Pinpoint the cell where the given text exists, returning its [X, Y] midpoint coordinate. 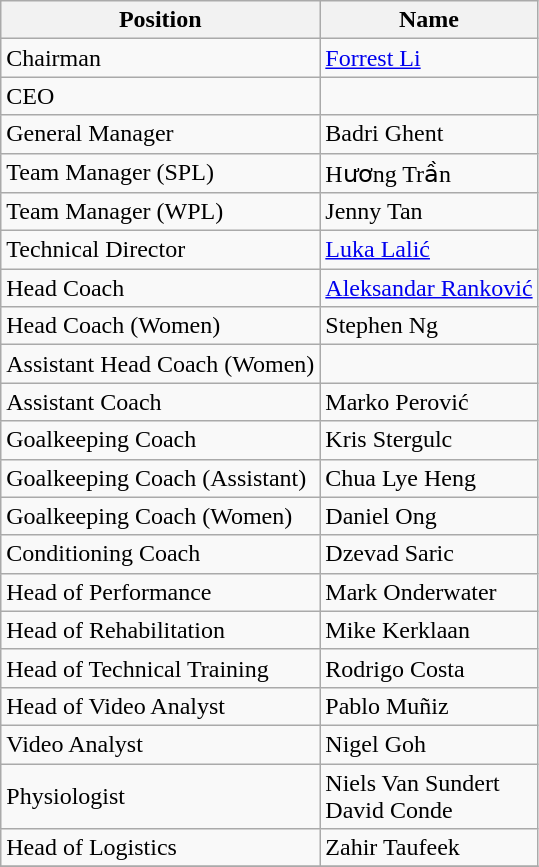
Aleksandar Ranković [429, 288]
Daniel Ong [429, 516]
Stephen Ng [429, 326]
Head Coach (Women) [160, 326]
CEO [160, 96]
Mike Kerklaan [429, 630]
Nigel Goh [429, 744]
Goalkeeping Coach (Assistant) [160, 478]
Zahir Taufeek [429, 848]
Position [160, 20]
Goalkeeping Coach (Women) [160, 516]
Kris Stergulc [429, 440]
Team Manager (WPL) [160, 212]
Hương Trần [429, 173]
Badri Ghent [429, 134]
Team Manager (SPL) [160, 173]
Physiologist [160, 796]
Mark Onderwater [429, 592]
Head of Technical Training [160, 668]
Chairman [160, 58]
Forrest Li [429, 58]
Name [429, 20]
General Manager [160, 134]
Technical Director [160, 250]
Chua Lye Heng [429, 478]
Head of Logistics [160, 848]
Head of Video Analyst [160, 706]
Marko Perović [429, 402]
Head Coach [160, 288]
Head of Rehabilitation [160, 630]
Dzevad Saric [429, 554]
Pablo Muñiz [429, 706]
Goalkeeping Coach [160, 440]
Video Analyst [160, 744]
Assistant Coach [160, 402]
Conditioning Coach [160, 554]
Assistant Head Coach (Women) [160, 364]
Niels Van Sundert David Conde [429, 796]
Rodrigo Costa [429, 668]
Head of Performance [160, 592]
Luka Lalić [429, 250]
Jenny Tan [429, 212]
